Locate the cell with the specified text and output its [X, Y] center coordinate. 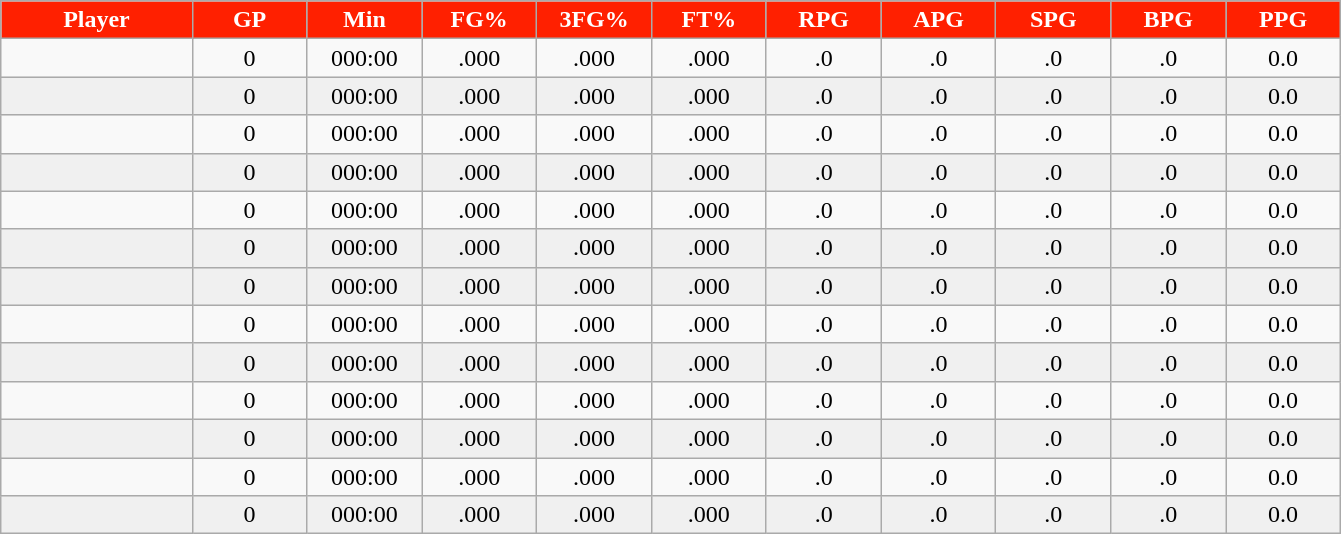
SPG [1054, 20]
PPG [1284, 20]
FG% [480, 20]
RPG [824, 20]
GP [250, 20]
3FG% [594, 20]
Player [96, 20]
Min [364, 20]
FT% [708, 20]
APG [938, 20]
BPG [1168, 20]
